Capture the cell that displays the provided text and extract its (x, y) central coordinate. 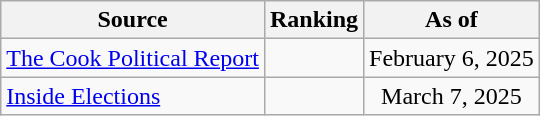
Ranking (314, 20)
Source (133, 20)
The Cook Political Report (133, 58)
Inside Elections (133, 96)
March 7, 2025 (452, 96)
February 6, 2025 (452, 58)
As of (452, 20)
